Find where the given text appears and provide that cell's center as [X, Y] coordinate. 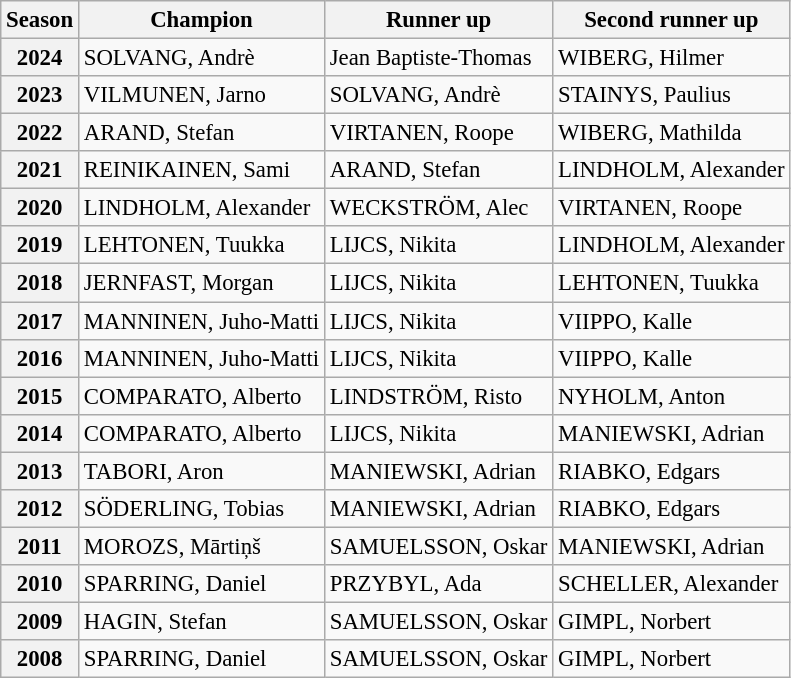
NYHOLM, Anton [672, 396]
REINIKAINEN, Sami [201, 170]
Champion [201, 20]
PRZYBYL, Ada [438, 584]
2009 [40, 621]
SCHELLER, Alexander [672, 584]
2015 [40, 396]
2008 [40, 659]
2021 [40, 170]
Runner up [438, 20]
SÖDERLING, Tobias [201, 509]
Jean Baptiste-Thomas [438, 58]
2014 [40, 433]
2011 [40, 546]
WECKSTRÖM, Alec [438, 208]
2010 [40, 584]
2023 [40, 95]
Second runner up [672, 20]
Season [40, 20]
2019 [40, 245]
MOROZS, Mārtiņš [201, 546]
JERNFAST, Morgan [201, 283]
WIBERG, Mathilda [672, 133]
2012 [40, 509]
TABORI, Aron [201, 471]
STAINYS, Paulius [672, 95]
WIBERG, Hilmer [672, 58]
LINDSTRÖM, Risto [438, 396]
2024 [40, 58]
2020 [40, 208]
2017 [40, 321]
2013 [40, 471]
VILMUNEN, Jarno [201, 95]
2022 [40, 133]
2016 [40, 358]
HAGIN, Stefan [201, 621]
2018 [40, 283]
